Return [x, y] of the center of cell containing provided text 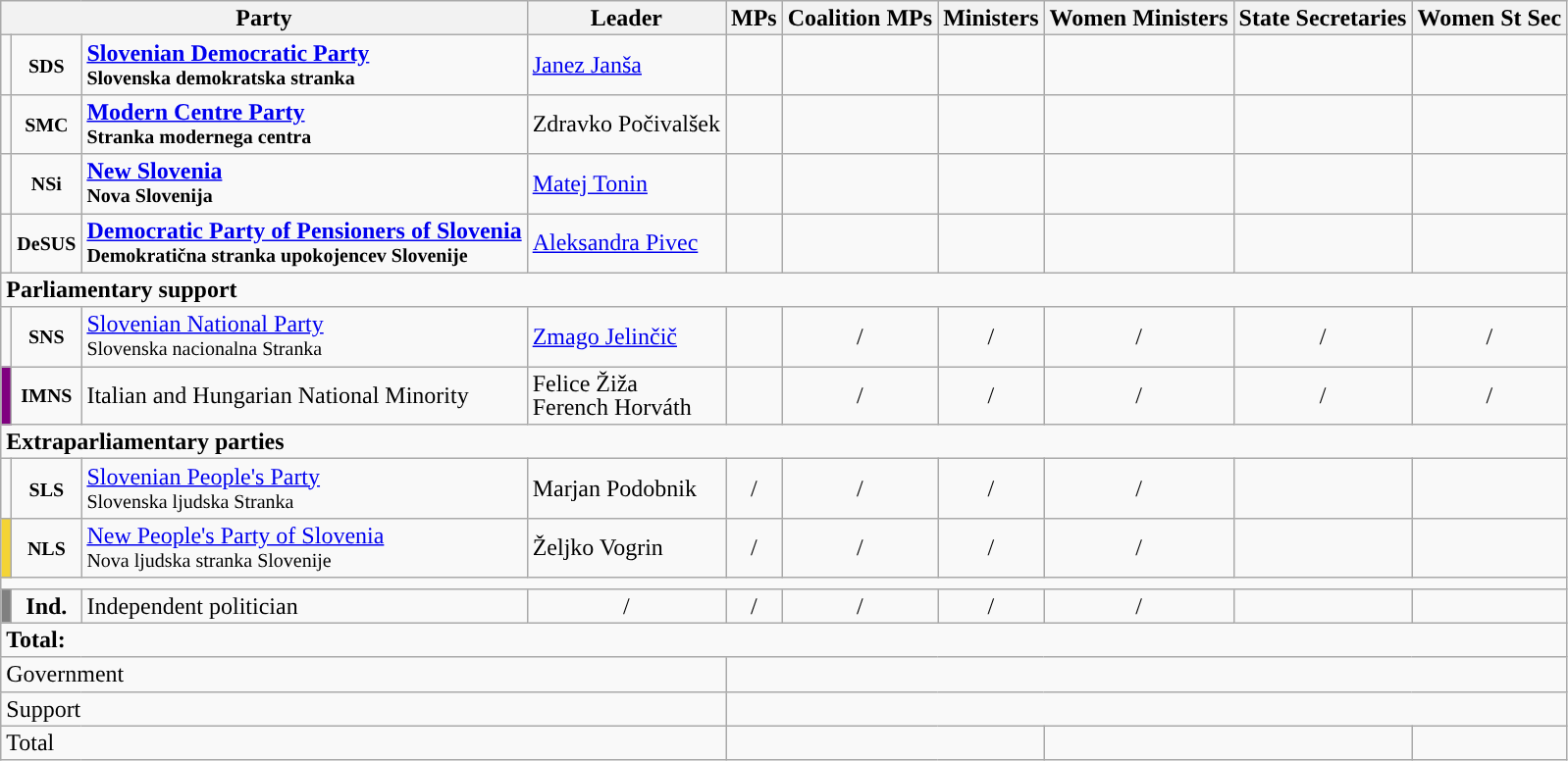
Slovenian People's PartySlovenska ljudska Stranka [304, 488]
New People's Party of SloveniaNova ljudska stranka Slovenije [304, 547]
NSi [47, 184]
Women St Sec [1490, 18]
SLS [47, 488]
Women Ministers [1138, 18]
MPs [755, 18]
Independent politician [304, 606]
Marjan Podobnik [626, 488]
Parliamentary support [784, 290]
SDS [47, 65]
Željko Vogrin [626, 547]
DeSUS [47, 243]
Zmago Jelinčič [626, 337]
Ministers [991, 18]
Matej Tonin [626, 184]
Aleksandra Pivec [626, 243]
Janez Janša [626, 65]
Slovenian Democratic PartySlovenska demokratska stranka [304, 65]
Total: [784, 639]
IMNS [47, 396]
Democratic Party of Pensioners of SloveniaDemokratična stranka upokojencev Slovenije [304, 243]
Modern Centre PartyStranka modernega centra [304, 124]
SMC [47, 124]
Coalition MPs [860, 18]
NLS [47, 547]
Support [363, 708]
Ind. [47, 606]
New SloveniaNova Slovenija [304, 184]
Zdravko Počivalšek [626, 124]
Leader [626, 18]
Total [363, 743]
SNS [47, 337]
Extraparliamentary parties [784, 441]
Slovenian National PartySlovenska nacionalna Stranka [304, 337]
Government [363, 675]
Party [264, 18]
Felice ŽižaFerench Horváth [626, 396]
State Secretaries [1323, 18]
Italian and Hungarian National Minority [304, 396]
